Return (x, y) of the center of cell containing provided text 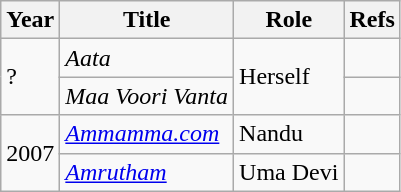
Refs (372, 20)
Year (30, 20)
Title (147, 20)
? (30, 77)
2007 (30, 153)
Ammamma.com (147, 134)
Herself (289, 77)
Nandu (289, 134)
Role (289, 20)
Aata (147, 58)
Maa Voori Vanta (147, 96)
Uma Devi (289, 172)
Amrutham (147, 172)
